Return the (X, Y) coordinate for the center point of the cell that contains the specified text.  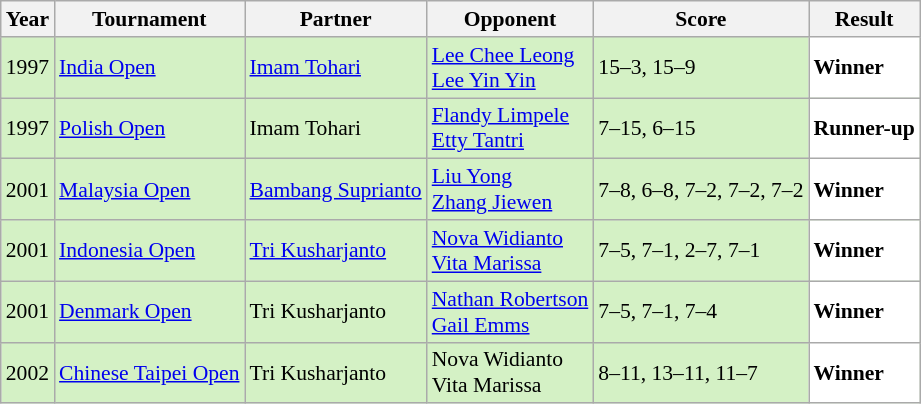
Tournament (149, 19)
Score (700, 19)
7–5, 7–1, 2–7, 7–1 (700, 250)
Runner-up (864, 128)
Result (864, 19)
Partner (335, 19)
Year (28, 19)
Opponent (510, 19)
Flandy Limpele Etty Tantri (510, 128)
15–3, 15–9 (700, 68)
Malaysia Open (149, 190)
Indonesia Open (149, 250)
Lee Chee Leong Lee Yin Yin (510, 68)
Chinese Taipei Open (149, 372)
Nathan Robertson Gail Emms (510, 312)
India Open (149, 68)
7–8, 6–8, 7–2, 7–2, 7–2 (700, 190)
Liu Yong Zhang Jiewen (510, 190)
7–5, 7–1, 7–4 (700, 312)
2002 (28, 372)
Denmark Open (149, 312)
Polish Open (149, 128)
Bambang Suprianto (335, 190)
8–11, 13–11, 11–7 (700, 372)
7–15, 6–15 (700, 128)
